Return the [X, Y] coordinate for the center point of the cell that contains the specified text.  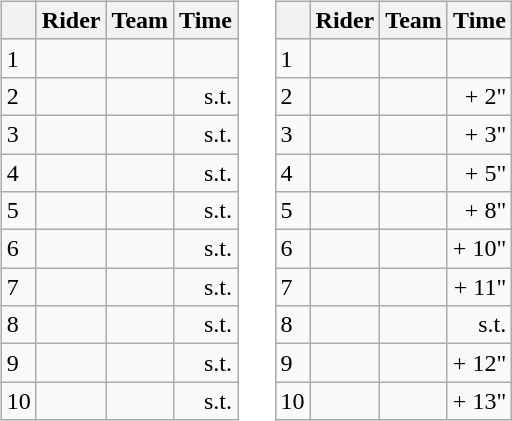
+ 12" [479, 363]
+ 13" [479, 401]
+ 5" [479, 173]
+ 2" [479, 96]
+ 8" [479, 211]
+ 11" [479, 287]
+ 3" [479, 134]
+ 10" [479, 249]
